Capture the cell that displays the provided text and extract its (x, y) central coordinate. 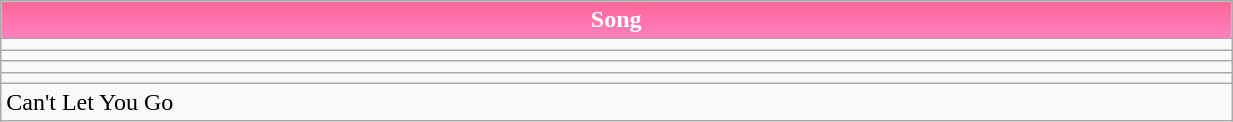
Can't Let You Go (616, 102)
Song (616, 20)
